Provide the [X, Y] coordinate of the cell's center where the given text is located.  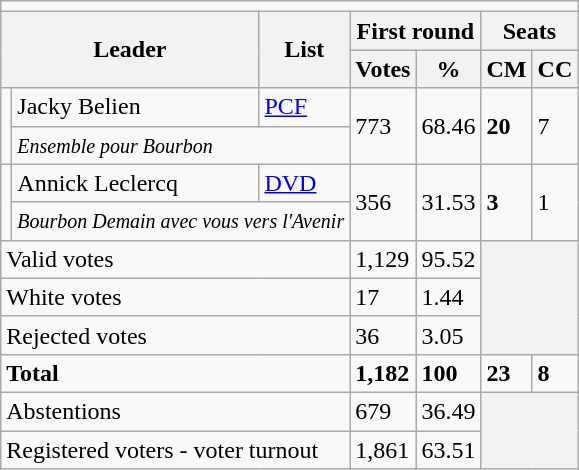
1.44 [448, 297]
Ensemble pour Bourbon [181, 145]
Rejected votes [176, 335]
Leader [130, 50]
Bourbon Demain avec vous vers l'Avenir [181, 221]
3.05 [448, 335]
White votes [176, 297]
20 [506, 126]
CM [506, 69]
1,861 [383, 449]
95.52 [448, 259]
1 [555, 202]
CC [555, 69]
First round [416, 31]
68.46 [448, 126]
PCF [304, 107]
DVD [304, 183]
3 [506, 202]
1,129 [383, 259]
36 [383, 335]
Abstentions [176, 411]
Registered voters - voter turnout [176, 449]
Seats [530, 31]
679 [383, 411]
36.49 [448, 411]
Annick Leclercq [136, 183]
31.53 [448, 202]
1,182 [383, 373]
% [448, 69]
Jacky Belien [136, 107]
23 [506, 373]
Total [176, 373]
Valid votes [176, 259]
100 [448, 373]
17 [383, 297]
8 [555, 373]
Votes [383, 69]
63.51 [448, 449]
List [304, 50]
356 [383, 202]
773 [383, 126]
7 [555, 126]
